Search for the cell housing the specified text and yield its (x, y) center coordinate. 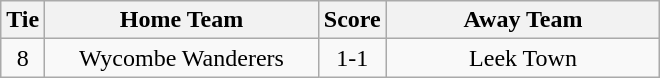
Tie (23, 20)
1-1 (352, 58)
Home Team (182, 20)
Score (352, 20)
Leek Town (523, 58)
8 (23, 58)
Away Team (523, 20)
Wycombe Wanderers (182, 58)
